Search for the cell housing the specified text and yield its (x, y) center coordinate. 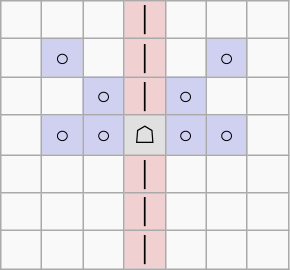
☖ (144, 135)
